Determine the [x, y] coordinate at the center of the cell enclosing the given text.  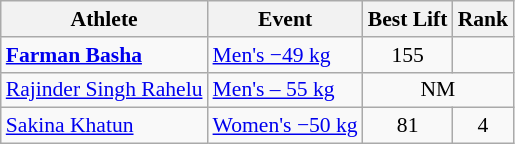
81 [408, 126]
Athlete [104, 19]
Best Lift [408, 19]
Men's −49 kg [286, 55]
Rank [484, 19]
4 [484, 126]
NM [438, 90]
Men's – 55 kg [286, 90]
Sakina Khatun [104, 126]
Rajinder Singh Rahelu [104, 90]
155 [408, 55]
Event [286, 19]
Farman Basha [104, 55]
Women's −50 kg [286, 126]
